Return the (X, Y) coordinate for the center point of the cell that contains the specified text.  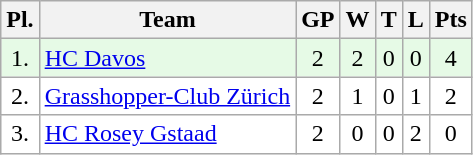
W (358, 20)
Pl. (20, 20)
Team (168, 20)
Grasshopper-Club Zürich (168, 96)
4 (450, 58)
HC Rosey Gstaad (168, 134)
L (416, 20)
3. (20, 134)
GP (318, 20)
Pts (450, 20)
T (388, 20)
HC Davos (168, 58)
1. (20, 58)
2. (20, 96)
